Extract the (x, y) coordinate from the center of the cell holding the provided text.  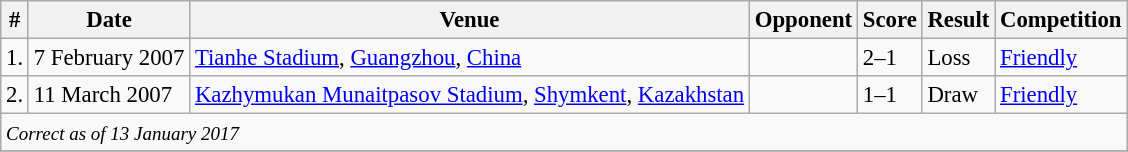
11 March 2007 (108, 95)
Opponent (803, 20)
# (15, 20)
Correct as of 13 January 2017 (564, 133)
Score (890, 20)
Venue (470, 20)
Loss (958, 58)
2–1 (890, 58)
7 February 2007 (108, 58)
Date (108, 20)
Kazhymukan Munaitpasov Stadium, Shymkent, Kazakhstan (470, 95)
Draw (958, 95)
Competition (1061, 20)
1–1 (890, 95)
Result (958, 20)
Tianhe Stadium, Guangzhou, China (470, 58)
2. (15, 95)
1. (15, 58)
